Output the (X, Y) coordinate of the center of the cell containing the given text.  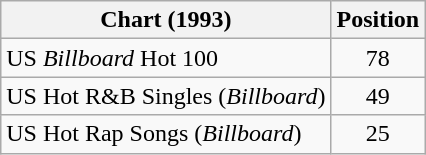
49 (378, 96)
25 (378, 134)
Chart (1993) (166, 20)
Position (378, 20)
US Billboard Hot 100 (166, 58)
78 (378, 58)
US Hot R&B Singles (Billboard) (166, 96)
US Hot Rap Songs (Billboard) (166, 134)
